Output the (X, Y) coordinate of the center of the cell containing the given text.  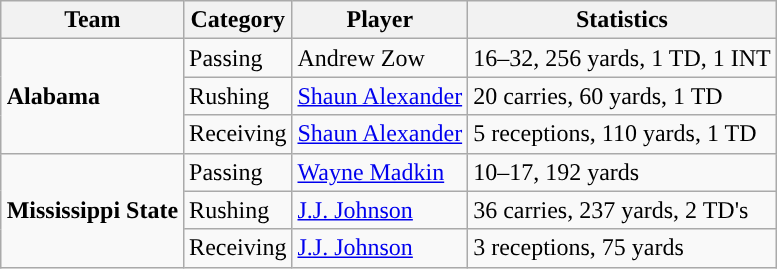
Alabama (92, 96)
Category (238, 20)
3 receptions, 75 yards (622, 248)
20 carries, 60 yards, 1 TD (622, 96)
36 carries, 237 yards, 2 TD's (622, 210)
Player (380, 20)
Team (92, 20)
Statistics (622, 20)
5 receptions, 110 yards, 1 TD (622, 134)
Andrew Zow (380, 58)
Mississippi State (92, 210)
Wayne Madkin (380, 172)
16–32, 256 yards, 1 TD, 1 INT (622, 58)
10–17, 192 yards (622, 172)
